Scan for the cell matching the given text and deliver its (X, Y) coordinate at center. 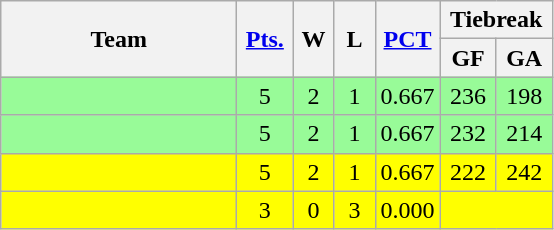
GF (468, 58)
214 (524, 134)
242 (524, 172)
232 (468, 134)
222 (468, 172)
198 (524, 96)
W (314, 39)
L (354, 39)
PCT (408, 39)
0.000 (408, 210)
Pts. (265, 39)
236 (468, 96)
Team (119, 39)
0 (314, 210)
Tiebreak (496, 20)
GA (524, 58)
